Determine the (X, Y) coordinate at the center of the cell enclosing the given text.  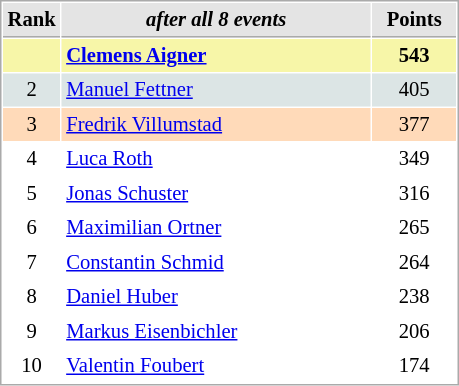
6 (32, 228)
265 (414, 228)
9 (32, 332)
2 (32, 90)
3 (32, 124)
4 (32, 158)
Rank (32, 20)
316 (414, 194)
174 (414, 366)
543 (414, 56)
349 (414, 158)
264 (414, 262)
238 (414, 296)
Manuel Fettner (216, 90)
Daniel Huber (216, 296)
Luca Roth (216, 158)
Constantin Schmid (216, 262)
Markus Eisenbichler (216, 332)
Maximilian Ortner (216, 228)
Valentin Foubert (216, 366)
Clemens Aigner (216, 56)
after all 8 events (216, 20)
377 (414, 124)
5 (32, 194)
206 (414, 332)
Fredrik Villumstad (216, 124)
7 (32, 262)
Jonas Schuster (216, 194)
Points (414, 20)
405 (414, 90)
10 (32, 366)
8 (32, 296)
